Search for the cell housing the specified text and yield its (x, y) center coordinate. 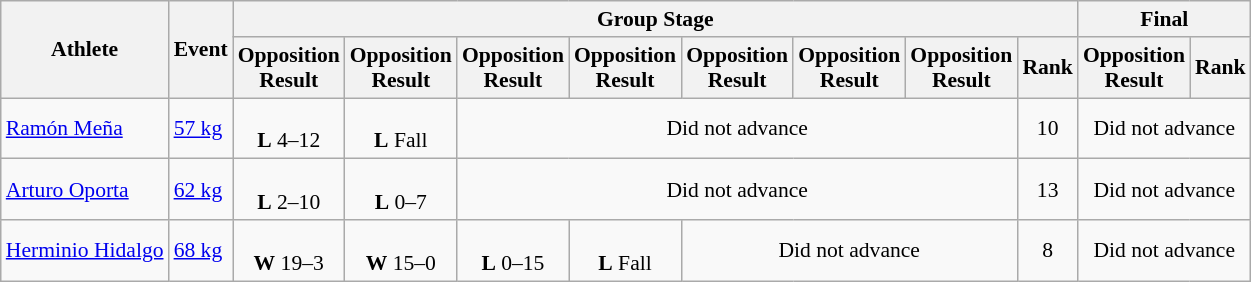
L 0–7 (401, 190)
13 (1048, 190)
Ramón Meña (85, 128)
8 (1048, 250)
10 (1048, 128)
L 2–10 (289, 190)
Herminio Hidalgo (85, 250)
W 15–0 (401, 250)
Arturo Oporta (85, 190)
L 4–12 (289, 128)
L 0–15 (513, 250)
Event (201, 50)
68 kg (201, 250)
62 kg (201, 190)
Group Stage (656, 19)
Final (1164, 19)
57 kg (201, 128)
W 19–3 (289, 250)
Athlete (85, 50)
